Locate the cell with the specified text and output its [X, Y] center coordinate. 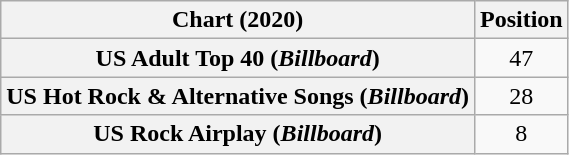
47 [521, 58]
28 [521, 96]
Position [521, 20]
Chart (2020) [238, 20]
US Rock Airplay (Billboard) [238, 134]
US Hot Rock & Alternative Songs (Billboard) [238, 96]
US Adult Top 40 (Billboard) [238, 58]
8 [521, 134]
